Return the [x, y] coordinate for the center point of the cell that contains the specified text.  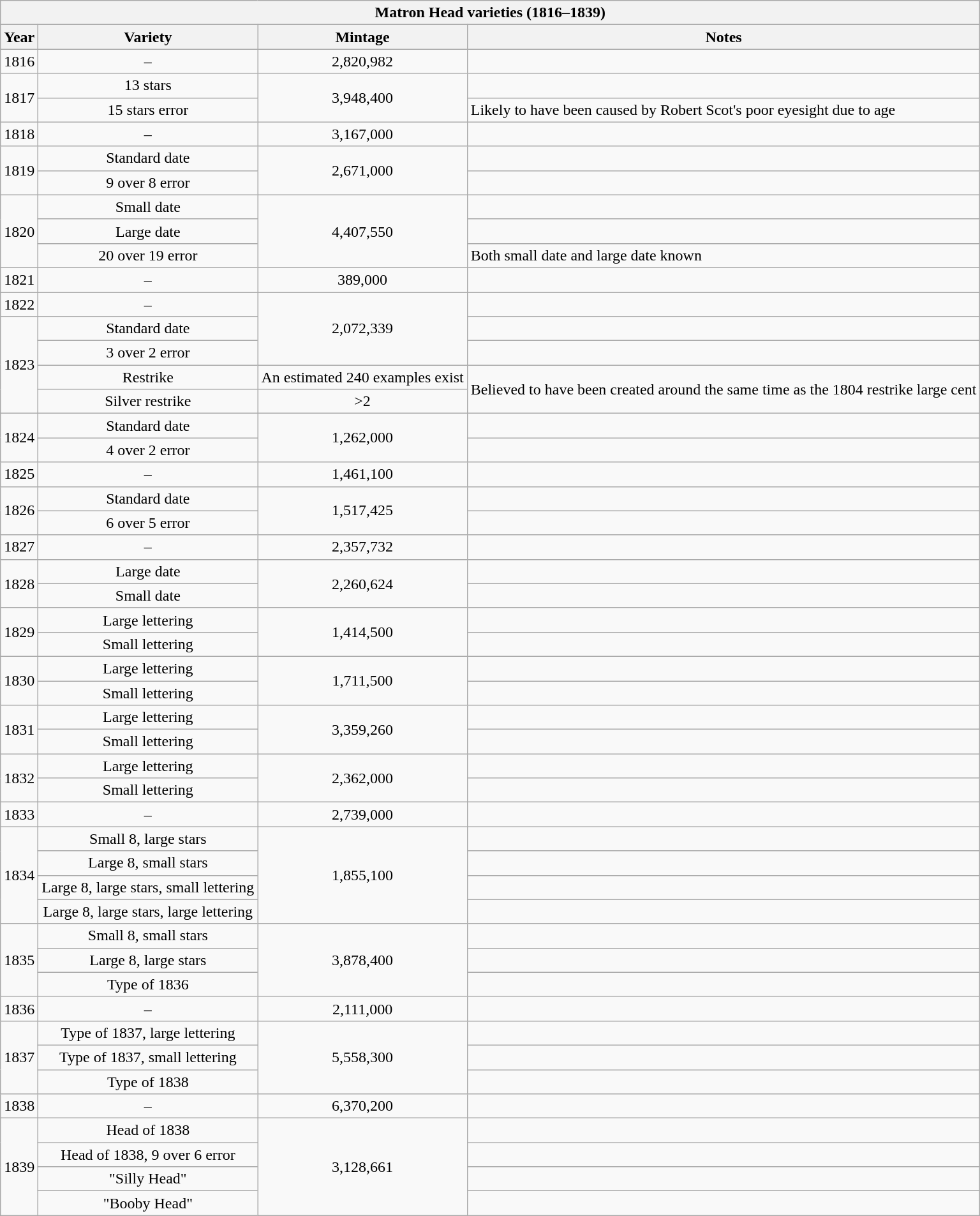
1,711,500 [362, 680]
2,357,732 [362, 547]
Type of 1836 [148, 984]
6,370,200 [362, 1106]
1838 [19, 1106]
1,855,100 [362, 875]
Silver restrike [148, 402]
1835 [19, 960]
1839 [19, 1167]
"Silly Head" [148, 1179]
1821 [19, 280]
>2 [362, 402]
2,072,339 [362, 329]
1819 [19, 170]
1,262,000 [362, 438]
1834 [19, 875]
15 stars error [148, 110]
3,948,400 [362, 98]
Both small date and large date known [724, 255]
2,820,982 [362, 61]
Head of 1838, 9 over 6 error [148, 1155]
2,671,000 [362, 170]
9 over 8 error [148, 183]
1820 [19, 231]
An estimated 240 examples exist [362, 377]
1833 [19, 814]
"Booby Head" [148, 1203]
Small 8, small stars [148, 936]
2,111,000 [362, 1009]
20 over 19 error [148, 255]
1826 [19, 511]
2,362,000 [362, 778]
3,878,400 [362, 960]
3,128,661 [362, 1167]
4,407,550 [362, 231]
1831 [19, 730]
Type of 1837, large lettering [148, 1033]
5,558,300 [362, 1057]
1836 [19, 1009]
1822 [19, 304]
Restrike [148, 377]
3,359,260 [362, 730]
Type of 1837, small lettering [148, 1057]
Type of 1838 [148, 1082]
Large 8, large stars, large lettering [148, 912]
1827 [19, 547]
Large 8, small stars [148, 863]
1817 [19, 98]
389,000 [362, 280]
1,414,500 [362, 632]
1818 [19, 134]
Believed to have been created around the same time as the 1804 restrike large cent [724, 389]
Head of 1838 [148, 1130]
1,461,100 [362, 474]
1,517,425 [362, 511]
1837 [19, 1057]
3,167,000 [362, 134]
1829 [19, 632]
1823 [19, 365]
Likely to have been caused by Robert Scot's poor eyesight due to age [724, 110]
Large 8, large stars, small lettering [148, 887]
Mintage [362, 37]
2,739,000 [362, 814]
2,260,624 [362, 583]
Large 8, large stars [148, 960]
1830 [19, 680]
1832 [19, 778]
Matron Head varieties (1816–1839) [490, 13]
4 over 2 error [148, 450]
1824 [19, 438]
Variety [148, 37]
Small 8, large stars [148, 839]
Year [19, 37]
1828 [19, 583]
1825 [19, 474]
6 over 5 error [148, 523]
13 stars [148, 86]
1816 [19, 61]
Notes [724, 37]
3 over 2 error [148, 353]
